Search for the cell housing the specified text and yield its (x, y) center coordinate. 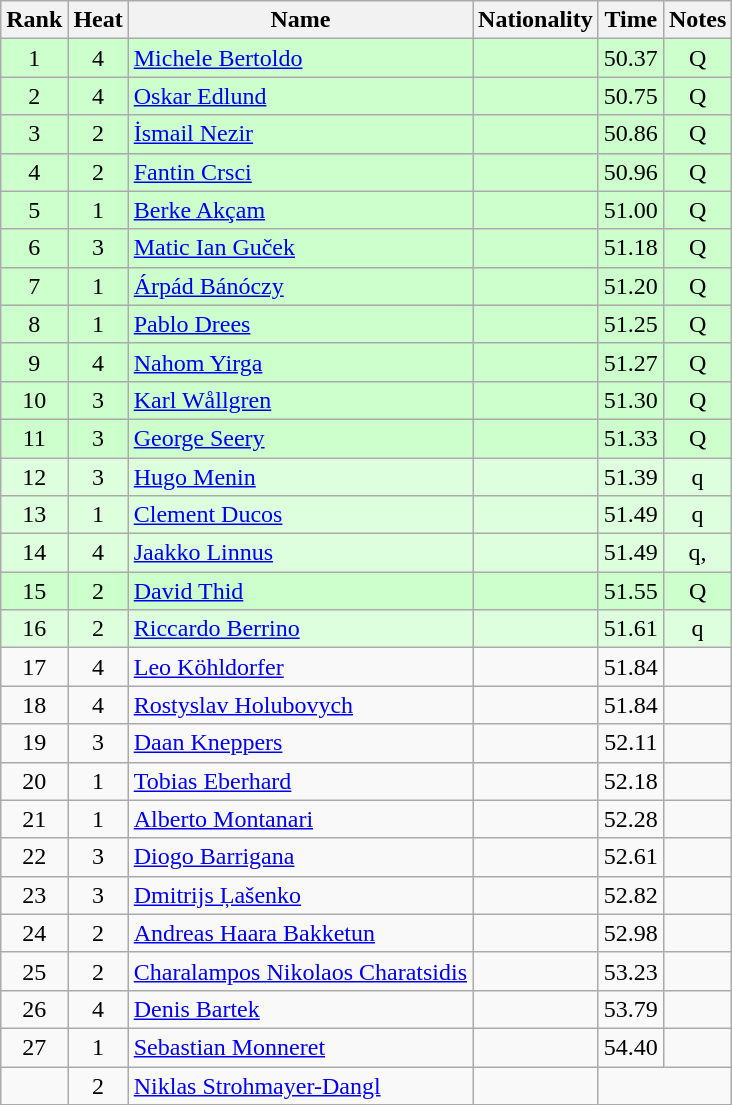
10 (34, 400)
Pablo Drees (300, 324)
11 (34, 438)
Heat (98, 20)
Matic Ian Guček (300, 248)
22 (34, 857)
53.23 (630, 971)
20 (34, 781)
52.28 (630, 819)
Jaakko Linnus (300, 553)
18 (34, 705)
21 (34, 819)
26 (34, 1009)
52.11 (630, 743)
Time (630, 20)
51.33 (630, 438)
Berke Akçam (300, 210)
Dmitrijs Ļašenko (300, 895)
51.55 (630, 591)
13 (34, 515)
6 (34, 248)
52.18 (630, 781)
51.30 (630, 400)
52.98 (630, 933)
24 (34, 933)
Michele Bertoldo (300, 58)
George Seery (300, 438)
Daan Kneppers (300, 743)
Oskar Edlund (300, 96)
İsmail Nezir (300, 134)
23 (34, 895)
51.00 (630, 210)
Karl Wållgren (300, 400)
53.79 (630, 1009)
51.18 (630, 248)
David Thid (300, 591)
50.75 (630, 96)
50.96 (630, 172)
50.86 (630, 134)
8 (34, 324)
q, (697, 553)
52.82 (630, 895)
Notes (697, 20)
Clement Ducos (300, 515)
51.25 (630, 324)
19 (34, 743)
Nationality (536, 20)
7 (34, 286)
51.20 (630, 286)
Niklas Strohmayer-Dangl (300, 1085)
5 (34, 210)
27 (34, 1047)
Fantin Crsci (300, 172)
51.61 (630, 629)
17 (34, 667)
Riccardo Berrino (300, 629)
Rank (34, 20)
14 (34, 553)
50.37 (630, 58)
Sebastian Monneret (300, 1047)
12 (34, 477)
Denis Bartek (300, 1009)
9 (34, 362)
15 (34, 591)
Alberto Montanari (300, 819)
Name (300, 20)
54.40 (630, 1047)
Diogo Barrigana (300, 857)
Leo Köhldorfer (300, 667)
Charalampos Nikolaos Charatsidis (300, 971)
Rostyslav Holubovych (300, 705)
16 (34, 629)
Tobias Eberhard (300, 781)
52.61 (630, 857)
Nahom Yirga (300, 362)
Andreas Haara Bakketun (300, 933)
25 (34, 971)
Árpád Bánóczy (300, 286)
51.39 (630, 477)
Hugo Menin (300, 477)
51.27 (630, 362)
